Locate the cell with the specified text and output its [x, y] center coordinate. 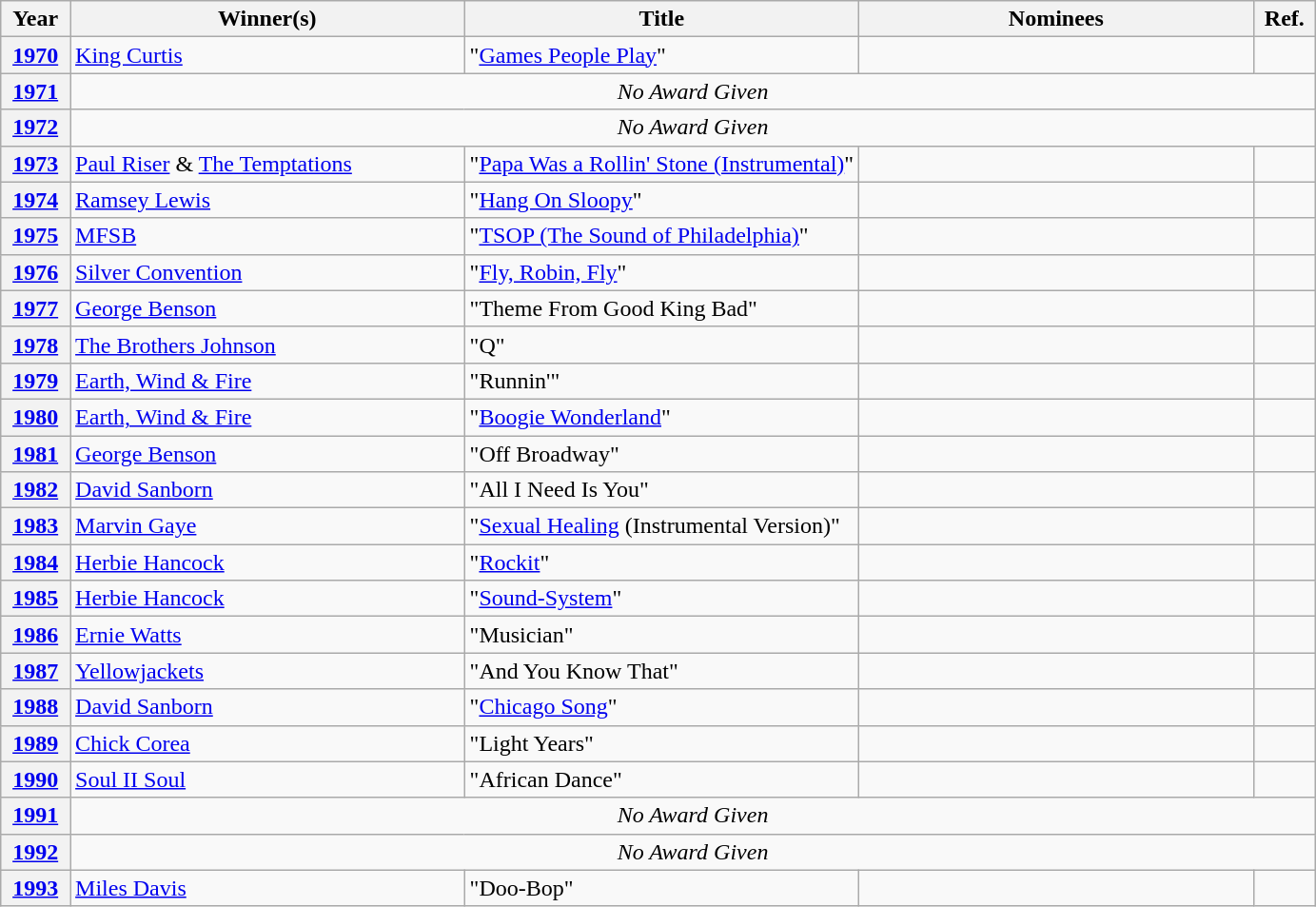
King Curtis [268, 55]
Yellowjackets [268, 671]
"Fly, Robin, Fly" [662, 272]
"Musician" [662, 635]
"Light Years" [662, 743]
1977 [36, 308]
"Q" [662, 345]
Nominees [1056, 19]
1972 [36, 128]
1970 [36, 55]
"African Dance" [662, 779]
1971 [36, 91]
1988 [36, 707]
Ernie Watts [268, 635]
"Rockit" [662, 562]
Paul Riser & The Temptations [268, 164]
Year [36, 19]
MFSB [268, 236]
"Sound-System" [662, 599]
"Theme From Good King Bad" [662, 308]
1990 [36, 779]
1982 [36, 490]
"Games People Play" [662, 55]
1976 [36, 272]
Chick Corea [268, 743]
Ref. [1285, 19]
"Runnin'" [662, 381]
Title [662, 19]
1987 [36, 671]
"Hang On Sloopy" [662, 200]
"TSOP (The Sound of Philadelphia)" [662, 236]
1984 [36, 562]
"Doo-Bop" [662, 888]
1978 [36, 345]
Winner(s) [268, 19]
1992 [36, 852]
1986 [36, 635]
1980 [36, 417]
1974 [36, 200]
"Papa Was a Rollin' Stone (Instrumental)" [662, 164]
The Brothers Johnson [268, 345]
"And You Know That" [662, 671]
1993 [36, 888]
"Off Broadway" [662, 454]
Silver Convention [268, 272]
Marvin Gaye [268, 526]
1991 [36, 816]
Soul II Soul [268, 779]
"All I Need Is You" [662, 490]
1975 [36, 236]
"Chicago Song" [662, 707]
Miles Davis [268, 888]
1981 [36, 454]
"Sexual Healing (Instrumental Version)" [662, 526]
1973 [36, 164]
1983 [36, 526]
1985 [36, 599]
"Boogie Wonderland" [662, 417]
Ramsey Lewis [268, 200]
1979 [36, 381]
1989 [36, 743]
